Find where the given text appears and provide that cell's center as (x, y) coordinate. 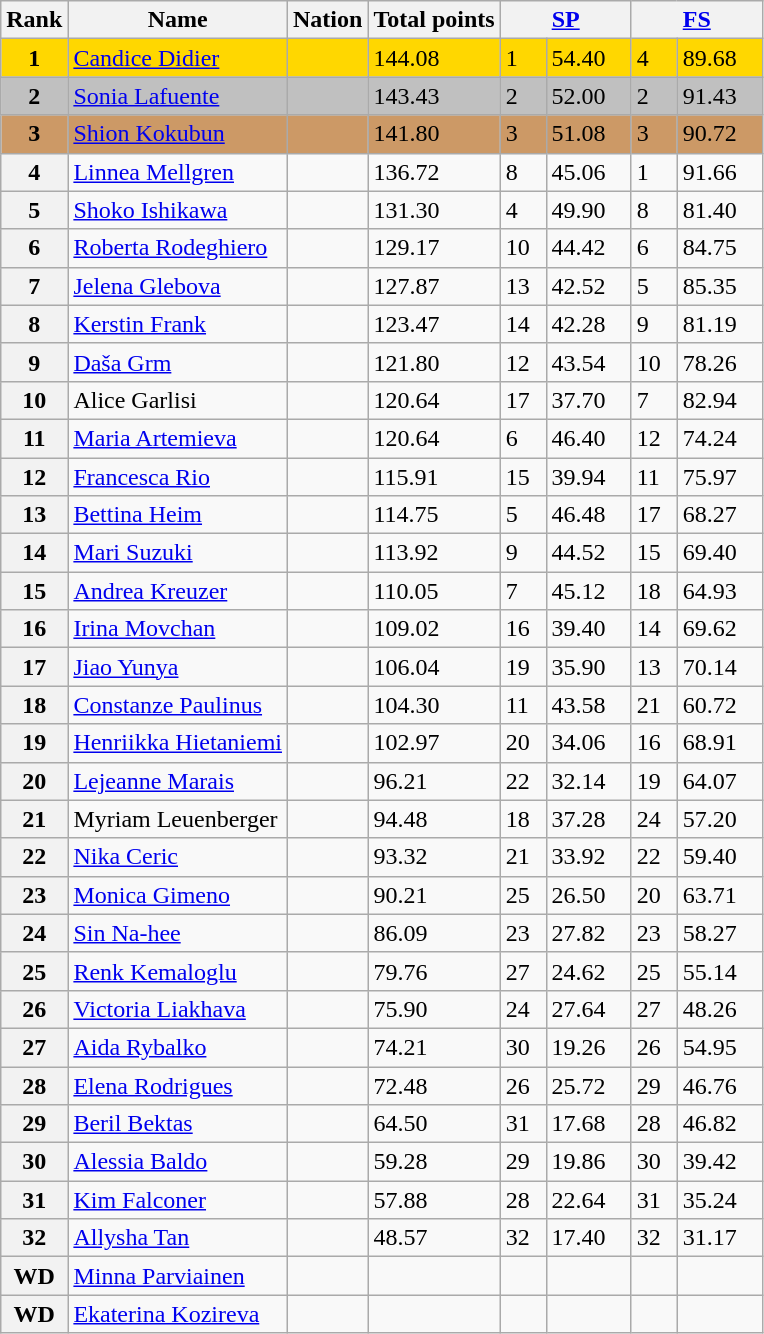
Daša Grm (178, 362)
72.48 (434, 1085)
19.26 (588, 1047)
43.58 (588, 705)
Renk Kemaloglu (178, 971)
74.21 (434, 1047)
52.00 (588, 96)
Irina Movchan (178, 629)
27.64 (588, 1009)
96.21 (434, 781)
49.90 (588, 210)
91.66 (720, 172)
129.17 (434, 248)
Sonia Lafuente (178, 96)
57.20 (720, 819)
106.04 (434, 667)
54.95 (720, 1047)
43.54 (588, 362)
Shoko Ishikawa (178, 210)
FS (696, 20)
48.26 (720, 1009)
141.80 (434, 134)
Ekaterina Kozireva (178, 1314)
44.52 (588, 553)
Lejeanne Marais (178, 781)
131.30 (434, 210)
46.40 (588, 438)
75.90 (434, 1009)
68.27 (720, 515)
46.76 (720, 1085)
48.57 (434, 1238)
51.08 (588, 134)
Kerstin Frank (178, 324)
55.14 (720, 971)
63.71 (720, 895)
127.87 (434, 286)
94.48 (434, 819)
45.06 (588, 172)
70.14 (720, 667)
24.62 (588, 971)
64.93 (720, 591)
19.86 (588, 1162)
33.92 (588, 857)
Shion Kokubun (178, 134)
Francesca Rio (178, 477)
143.43 (434, 96)
22.64 (588, 1200)
Allysha Tan (178, 1238)
Rank (34, 20)
37.28 (588, 819)
82.94 (720, 400)
32.14 (588, 781)
81.40 (720, 210)
90.72 (720, 134)
90.21 (434, 895)
57.88 (434, 1200)
54.40 (588, 58)
60.72 (720, 705)
42.28 (588, 324)
Henriikka Hietaniemi (178, 743)
121.80 (434, 362)
74.24 (720, 438)
93.32 (434, 857)
69.62 (720, 629)
89.68 (720, 58)
114.75 (434, 515)
Nika Ceric (178, 857)
26.50 (588, 895)
69.40 (720, 553)
79.76 (434, 971)
39.40 (588, 629)
64.07 (720, 781)
46.48 (588, 515)
86.09 (434, 933)
Bettina Heim (178, 515)
Jiao Yunya (178, 667)
113.92 (434, 553)
68.91 (720, 743)
Linnea Mellgren (178, 172)
85.35 (720, 286)
Mari Suzuki (178, 553)
Nation (328, 20)
84.75 (720, 248)
35.90 (588, 667)
34.06 (588, 743)
59.40 (720, 857)
39.94 (588, 477)
Beril Bektas (178, 1124)
Myriam Leuenberger (178, 819)
59.28 (434, 1162)
Name (178, 20)
136.72 (434, 172)
31.17 (720, 1238)
39.42 (720, 1162)
25.72 (588, 1085)
42.52 (588, 286)
75.97 (720, 477)
91.43 (720, 96)
144.08 (434, 58)
102.97 (434, 743)
81.19 (720, 324)
Maria Artemieva (178, 438)
109.02 (434, 629)
Roberta Rodeghiero (178, 248)
44.42 (588, 248)
46.82 (720, 1124)
35.24 (720, 1200)
Victoria Liakhava (178, 1009)
78.26 (720, 362)
Elena Rodrigues (178, 1085)
104.30 (434, 705)
Alessia Baldo (178, 1162)
27.82 (588, 933)
Aida Rybalko (178, 1047)
Kim Falconer (178, 1200)
Minna Parviainen (178, 1276)
Alice Garlisi (178, 400)
Total points (434, 20)
123.47 (434, 324)
17.40 (588, 1238)
Jelena Glebova (178, 286)
17.68 (588, 1124)
64.50 (434, 1124)
37.70 (588, 400)
Monica Gimeno (178, 895)
115.91 (434, 477)
45.12 (588, 591)
110.05 (434, 591)
Constanze Paulinus (178, 705)
Candice Didier (178, 58)
Andrea Kreuzer (178, 591)
58.27 (720, 933)
SP (566, 20)
Sin Na-hee (178, 933)
